Pinpoint the cell where the given text exists, returning its [X, Y] midpoint coordinate. 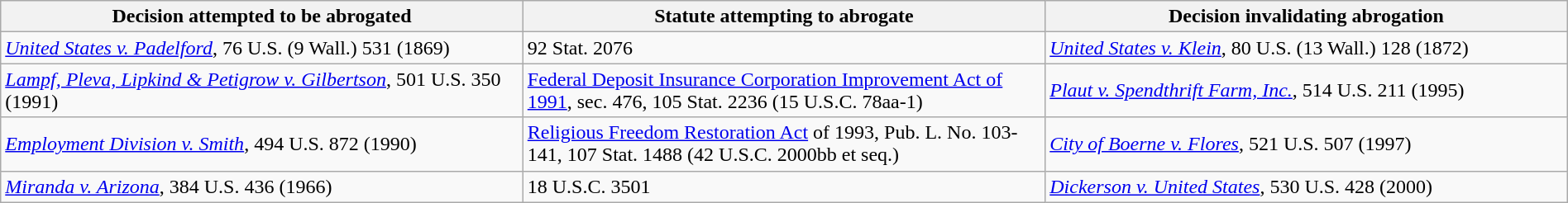
Miranda v. Arizona, 384 U.S. 436 (1966) [262, 186]
Decision invalidating abrogation [1307, 17]
Lampf, Pleva, Lipkind & Petigrow v. Gilbertson, 501 U.S. 350 (1991) [262, 91]
Decision attempted to be abrogated [262, 17]
Dickerson v. United States, 530 U.S. 428 (2000) [1307, 186]
92 Stat. 2076 [784, 48]
18 U.S.C. 3501 [784, 186]
Federal Deposit Insurance Corporation Improvement Act of 1991, sec. 476, 105 Stat. 2236 (15 U.S.C. 78aa-1) [784, 91]
Employment Division v. Smith, 494 U.S. 872 (1990) [262, 144]
City of Boerne v. Flores, 521 U.S. 507 (1997) [1307, 144]
Statute attempting to abrogate [784, 17]
United States v. Klein, 80 U.S. (13 Wall.) 128 (1872) [1307, 48]
Religious Freedom Restoration Act of 1993, Pub. L. No. 103-141, 107 Stat. 1488 (42 U.S.C. 2000bb et seq.) [784, 144]
Plaut v. Spendthrift Farm, Inc., 514 U.S. 211 (1995) [1307, 91]
United States v. Padelford, 76 U.S. (9 Wall.) 531 (1869) [262, 48]
